Pinpoint the cell where the given text exists, returning its [x, y] midpoint coordinate. 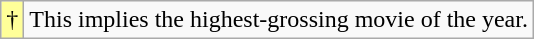
This implies the highest-grossing movie of the year. [279, 20]
† [12, 20]
